Capture the cell that displays the provided text and extract its (X, Y) central coordinate. 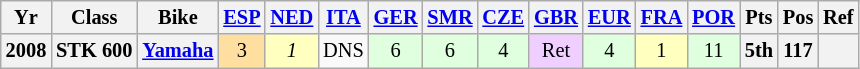
GER (396, 17)
SMR (450, 17)
Yr (26, 17)
Pos (798, 17)
3 (242, 51)
2008 (26, 51)
FRA (662, 17)
11 (714, 51)
ESP (242, 17)
Pts (759, 17)
ITA (343, 17)
Ref (838, 17)
POR (714, 17)
DNS (343, 51)
GBR (556, 17)
NED (292, 17)
Bike (178, 17)
EUR (610, 17)
117 (798, 51)
Class (94, 17)
STK 600 (94, 51)
Yamaha (178, 51)
Ret (556, 51)
5th (759, 51)
CZE (503, 17)
